Search for the cell housing the specified text and yield its (X, Y) center coordinate. 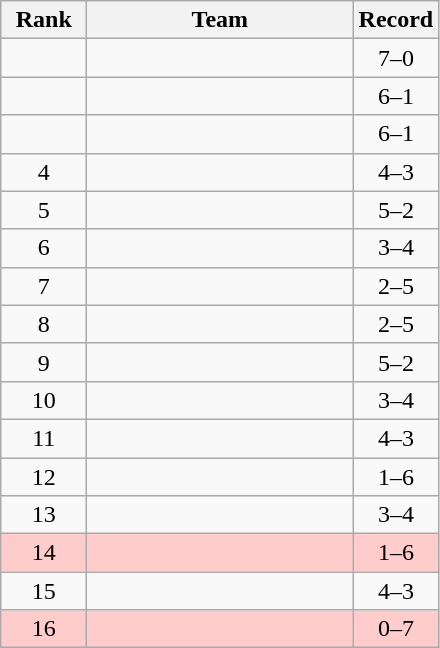
7 (44, 286)
6 (44, 248)
Team (220, 20)
8 (44, 324)
10 (44, 400)
9 (44, 362)
11 (44, 438)
15 (44, 591)
Record (396, 20)
7–0 (396, 58)
5 (44, 210)
13 (44, 515)
12 (44, 477)
4 (44, 172)
0–7 (396, 629)
Rank (44, 20)
14 (44, 553)
16 (44, 629)
